Identify which cell holds the provided text, then report its (X, Y) central coordinate. 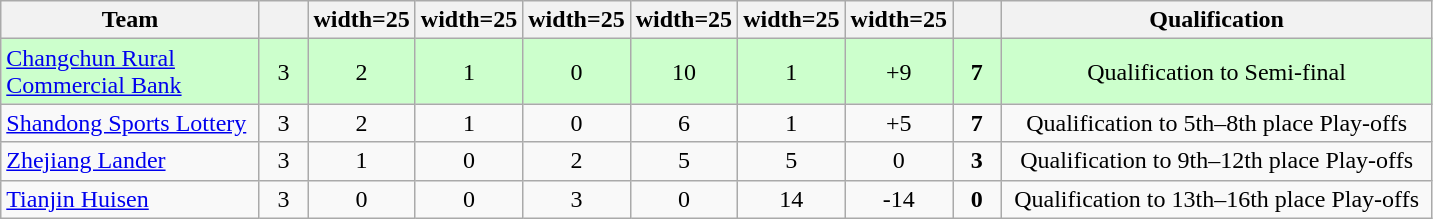
Qualification to 9th–12th place Play-offs (1216, 161)
Shandong Sports Lottery (130, 123)
6 (684, 123)
Team (130, 20)
Zhejiang Lander (130, 161)
Tianjin Huisen (130, 199)
-14 (898, 199)
14 (792, 199)
+5 (898, 123)
Changchun Rural Commercial Bank (130, 72)
Qualification to 13th–16th place Play-offs (1216, 199)
10 (684, 72)
+9 (898, 72)
Qualification to Semi-final (1216, 72)
Qualification to 5th–8th place Play-offs (1216, 123)
Qualification (1216, 20)
